Detect which cell encompasses the target text, then output its [X, Y] center coordinate. 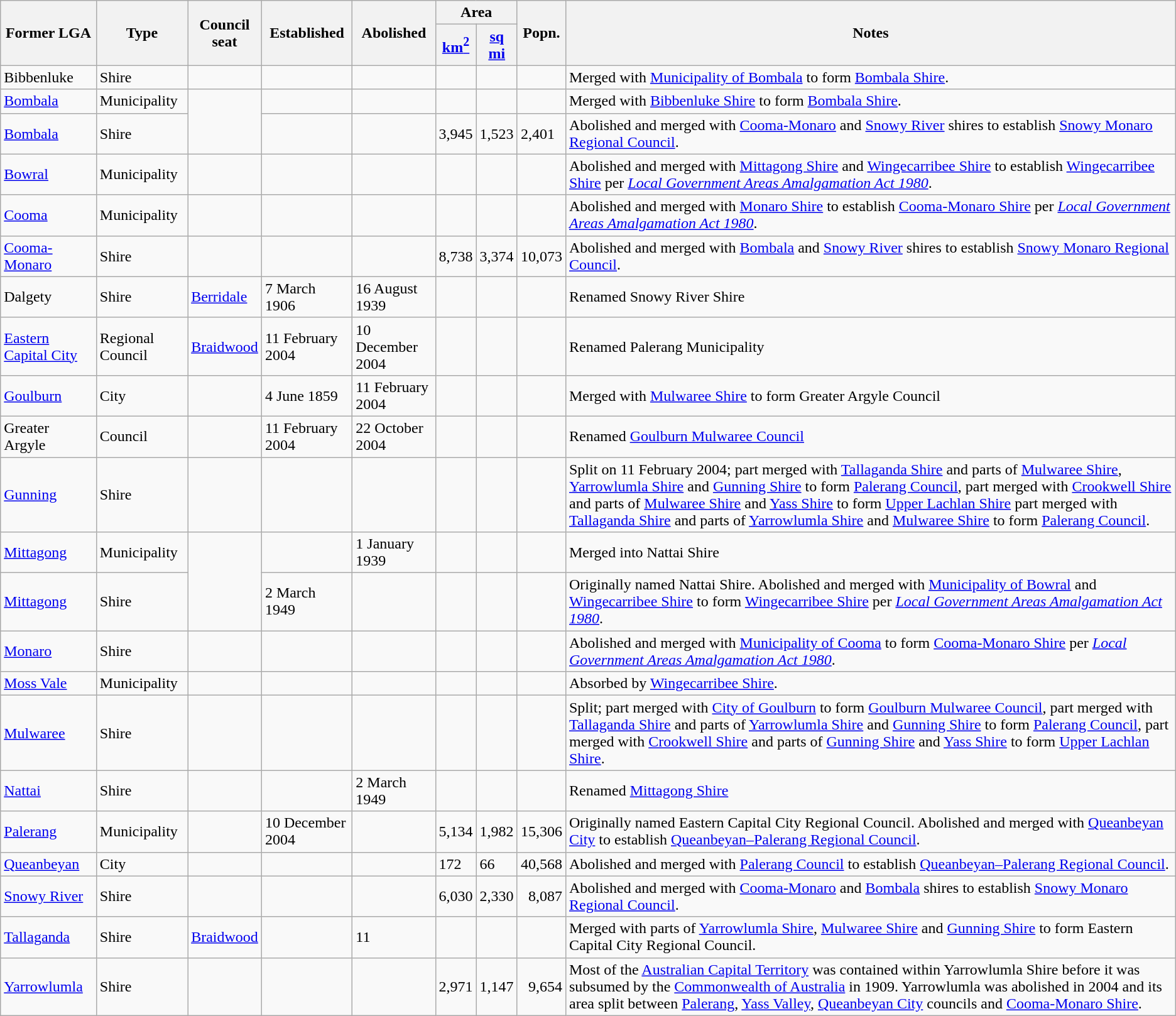
Palerang [49, 832]
Abolished and merged with Mittagong Shire and Wingecarribee Shire to establish Wingecarribee Shire per Local Government Areas Amalgamation Act 1980. [871, 175]
Originally named Eastern Capital City Regional Council. Abolished and merged with Queanbeyan City to establish Queanbeyan–Palerang Regional Council. [871, 832]
km2 [456, 45]
Renamed Snowy River Shire [871, 297]
172 [456, 864]
Snowy River [49, 896]
Abolished and merged with Bombala and Snowy River shires to establish Snowy Monaro Regional Council. [871, 256]
Eastern Capital City [49, 346]
40,568 [542, 864]
Merged with Bibbenluke Shire to form Bombala Shire. [871, 101]
Popn. [542, 33]
Area [476, 13]
Established [307, 33]
sq mi [496, 45]
2,971 [456, 986]
Notes [871, 33]
Renamed Goulburn Mulwaree Council [871, 436]
Abolished and merged with Palerang Council to establish Queanbeyan–Palerang Regional Council. [871, 864]
66 [496, 864]
2,401 [542, 133]
9,654 [542, 986]
Tallaganda [49, 937]
Yarrowlumla [49, 986]
Abolished and merged with Cooma-Monaro and Snowy River shires to establish Snowy Monaro Regional Council. [871, 133]
15,306 [542, 832]
Merged with parts of Yarrowlumla Shire, Mulwaree Shire and Gunning Shire to form Eastern Capital City Regional Council. [871, 937]
5,134 [456, 832]
Former LGA [49, 33]
Council [142, 436]
Type [142, 33]
Abolished [394, 33]
Queanbeyan [49, 864]
6,030 [456, 896]
Moss Vale [49, 684]
Regional Council [142, 346]
Renamed Mittagong Shire [871, 790]
Monaro [49, 651]
Absorbed by Wingecarribee Shire. [871, 684]
Abolished and merged with Municipality of Cooma to form Cooma-Monaro Shire per Local Government Areas Amalgamation Act 1980. [871, 651]
Gunning [49, 495]
Merged into Nattai Shire [871, 553]
1 January 1939 [394, 553]
Cooma [49, 215]
1,523 [496, 133]
8,087 [542, 896]
16 August 1939 [394, 297]
Cooma-Monaro [49, 256]
3,945 [456, 133]
Abolished and merged with Cooma-Monaro and Bombala shires to establish Snowy Monaro Regional Council. [871, 896]
1,982 [496, 832]
10,073 [542, 256]
Bibbenluke [49, 77]
Merged with Mulwaree Shire to form Greater Argyle Council [871, 396]
7 March 1906 [307, 297]
Goulburn [49, 396]
4 June 1859 [307, 396]
1,147 [496, 986]
Mulwaree [49, 733]
Berridale [225, 297]
11 [394, 937]
2,330 [496, 896]
Councilseat [225, 33]
22 October 2004 [394, 436]
8,738 [456, 256]
Greater Argyle [49, 436]
Nattai [49, 790]
3,374 [496, 256]
Bowral [49, 175]
Dalgety [49, 297]
Renamed Palerang Municipality [871, 346]
Abolished and merged with Monaro Shire to establish Cooma-Monaro Shire per Local Government Areas Amalgamation Act 1980. [871, 215]
Merged with Municipality of Bombala to form Bombala Shire. [871, 77]
